Identify which cell holds the provided text, then report its [X, Y] central coordinate. 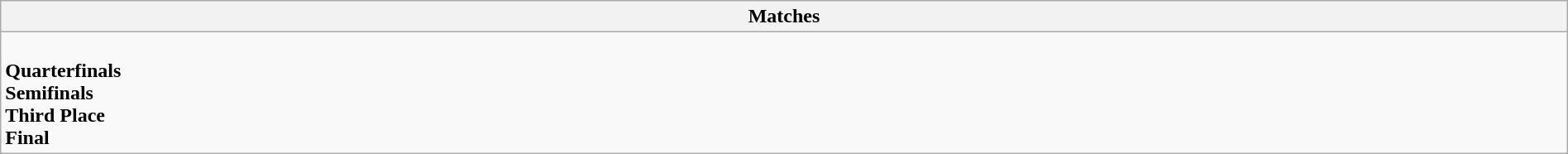
Matches [784, 17]
Quarterfinals Semifinals Third Place Final [784, 93]
